Detect which cell encompasses the target text, then output its (X, Y) center coordinate. 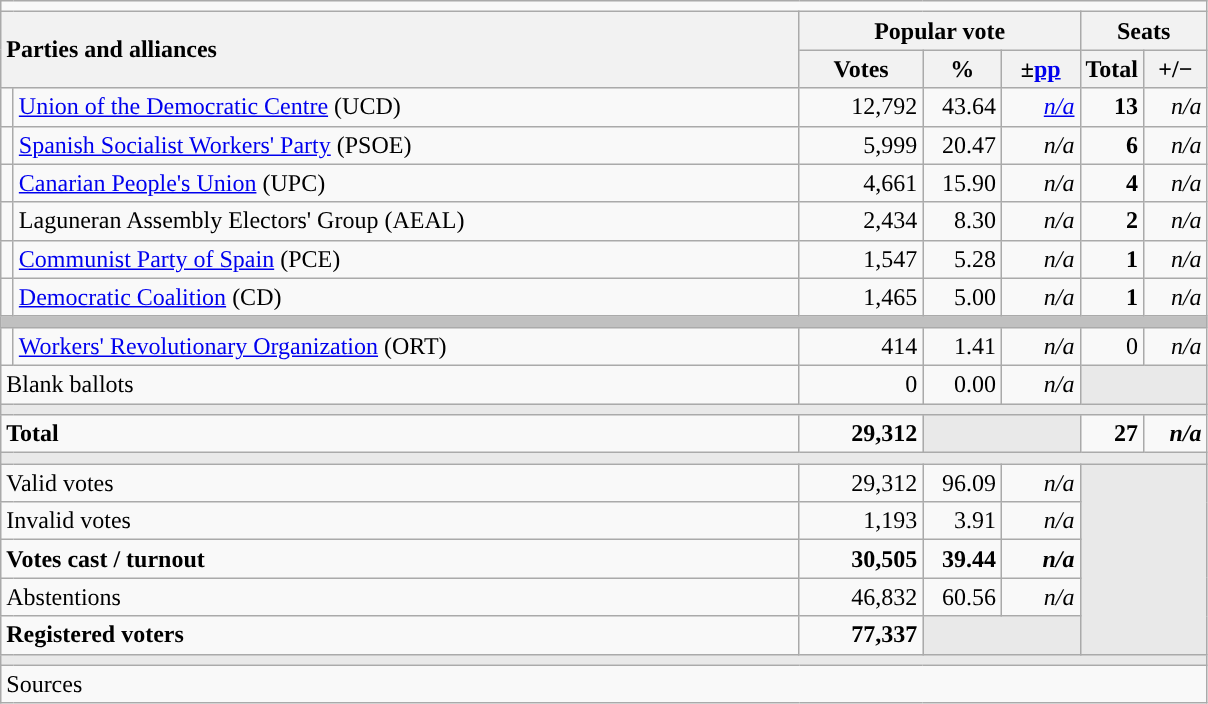
2 (1112, 221)
2,434 (861, 221)
Invalid votes (400, 521)
Votes (861, 69)
Valid votes (400, 483)
12,792 (861, 107)
Democratic Coalition (CD) (406, 297)
13 (1112, 107)
20.47 (962, 145)
5,999 (861, 145)
±pp (1040, 69)
Votes cast / turnout (400, 559)
39.44 (962, 559)
+/− (1176, 69)
27 (1112, 434)
Abstentions (400, 597)
Laguneran Assembly Electors' Group (AEAL) (406, 221)
43.64 (962, 107)
Registered voters (400, 635)
15.90 (962, 183)
Spanish Socialist Workers' Party (PSOE) (406, 145)
Popular vote (940, 31)
Canarian People's Union (UPC) (406, 183)
8.30 (962, 221)
96.09 (962, 483)
% (962, 69)
6 (1112, 145)
4,661 (861, 183)
0.00 (962, 384)
30,505 (861, 559)
1,465 (861, 297)
60.56 (962, 597)
Communist Party of Spain (PCE) (406, 259)
5.00 (962, 297)
1,193 (861, 521)
Seats (1144, 31)
4 (1112, 183)
Parties and alliances (400, 50)
Blank ballots (400, 384)
46,832 (861, 597)
Union of the Democratic Centre (UCD) (406, 107)
3.91 (962, 521)
Sources (604, 684)
5.28 (962, 259)
1.41 (962, 346)
77,337 (861, 635)
1,547 (861, 259)
Workers' Revolutionary Organization (ORT) (406, 346)
414 (861, 346)
